Output the [x, y] coordinate of the center of the cell containing the given text.  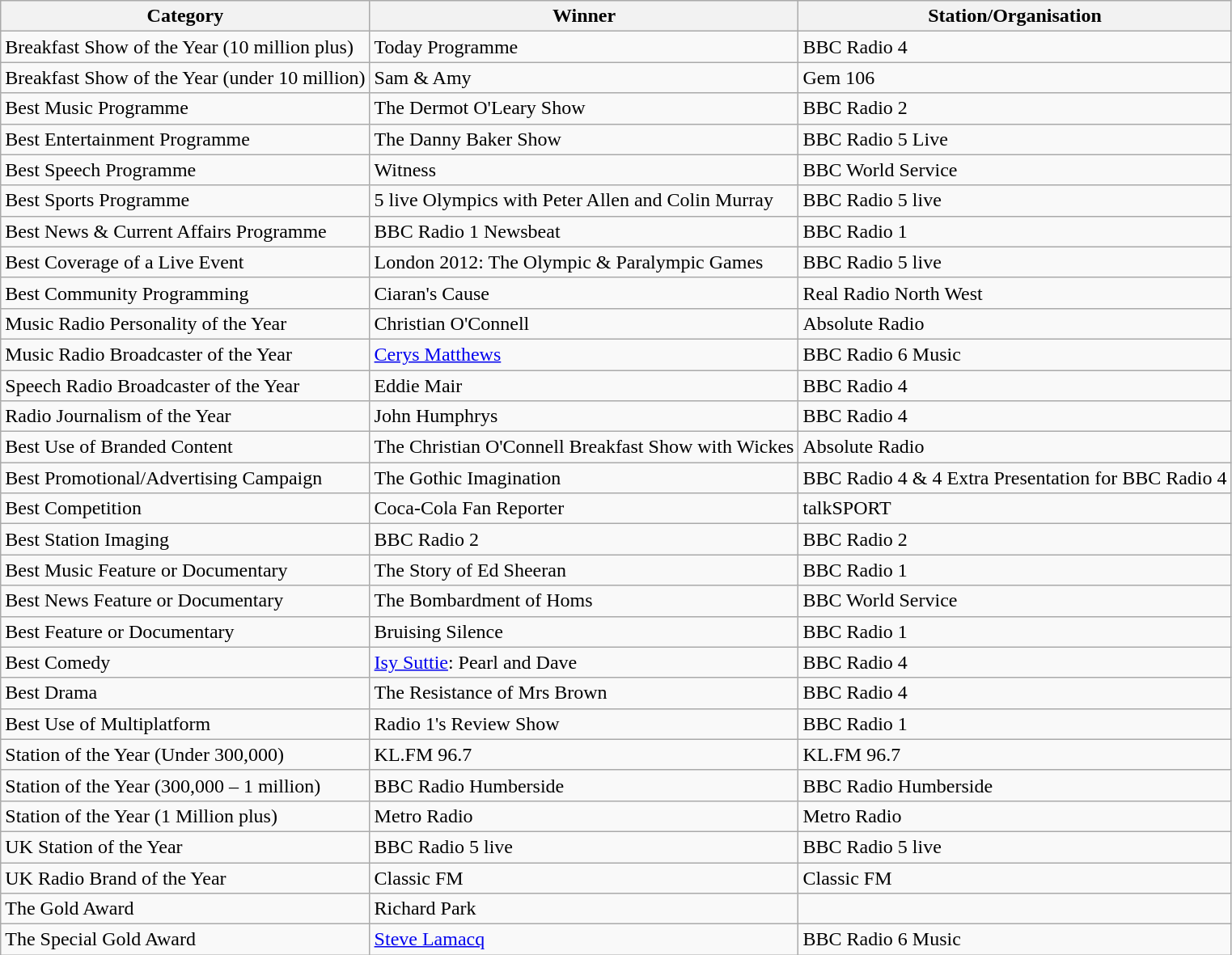
The Christian O'Connell Breakfast Show with Wickes [584, 447]
The Dermot O'Leary Show [584, 108]
Isy Suttie: Pearl and Dave [584, 662]
John Humphrys [584, 416]
Steve Lamacq [584, 940]
Best Music Programme [185, 108]
Sam & Amy [584, 78]
Best Entertainment Programme [185, 139]
Winner [584, 16]
Best Speech Programme [185, 170]
Gem 106 [1014, 78]
Radio Journalism of the Year [185, 416]
Best Use of Multiplatform [185, 724]
Best Community Programming [185, 293]
The Gold Award [185, 909]
Radio 1's Review Show [584, 724]
Best News Feature or Documentary [185, 601]
Best Coverage of a Live Event [185, 262]
The Danny Baker Show [584, 139]
Best Promotional/Advertising Campaign [185, 478]
The Resistance of Mrs Brown [584, 693]
Real Radio North West [1014, 293]
Best Competition [185, 509]
Station/Organisation [1014, 16]
Cerys Matthews [584, 354]
Category [185, 16]
Best Drama [185, 693]
Speech Radio Broadcaster of the Year [185, 386]
Best Sports Programme [185, 201]
Station of the Year (Under 300,000) [185, 754]
Richard Park [584, 909]
Coca-Cola Fan Reporter [584, 509]
Today Programme [584, 47]
BBC Radio 5 Live [1014, 139]
The Special Gold Award [185, 940]
UK Radio Brand of the Year [185, 877]
BBC Radio 4 & 4 Extra Presentation for BBC Radio 4 [1014, 478]
Station of the Year (1 Million plus) [185, 816]
BBC Radio 1 Newsbeat [584, 231]
Eddie Mair [584, 386]
Christian O'Connell [584, 323]
Best Music Feature or Documentary [185, 570]
Best News & Current Affairs Programme [185, 231]
Station of the Year (300,000 – 1 million) [185, 785]
Music Radio Broadcaster of the Year [185, 354]
Bruising Silence [584, 632]
UK Station of the Year [185, 847]
Best Use of Branded Content [185, 447]
Best Feature or Documentary [185, 632]
Witness [584, 170]
Music Radio Personality of the Year [185, 323]
London 2012: The Olympic & Paralympic Games [584, 262]
talkSPORT [1014, 509]
Best Comedy [185, 662]
Breakfast Show of the Year (under 10 million) [185, 78]
Best Station Imaging [185, 539]
Ciaran's Cause [584, 293]
Breakfast Show of the Year (10 million plus) [185, 47]
The Story of Ed Sheeran [584, 570]
5 live Olympics with Peter Allen and Colin Murray [584, 201]
The Bombardment of Homs [584, 601]
The Gothic Imagination [584, 478]
